Find where the given text appears and provide that cell's center as (X, Y) coordinate. 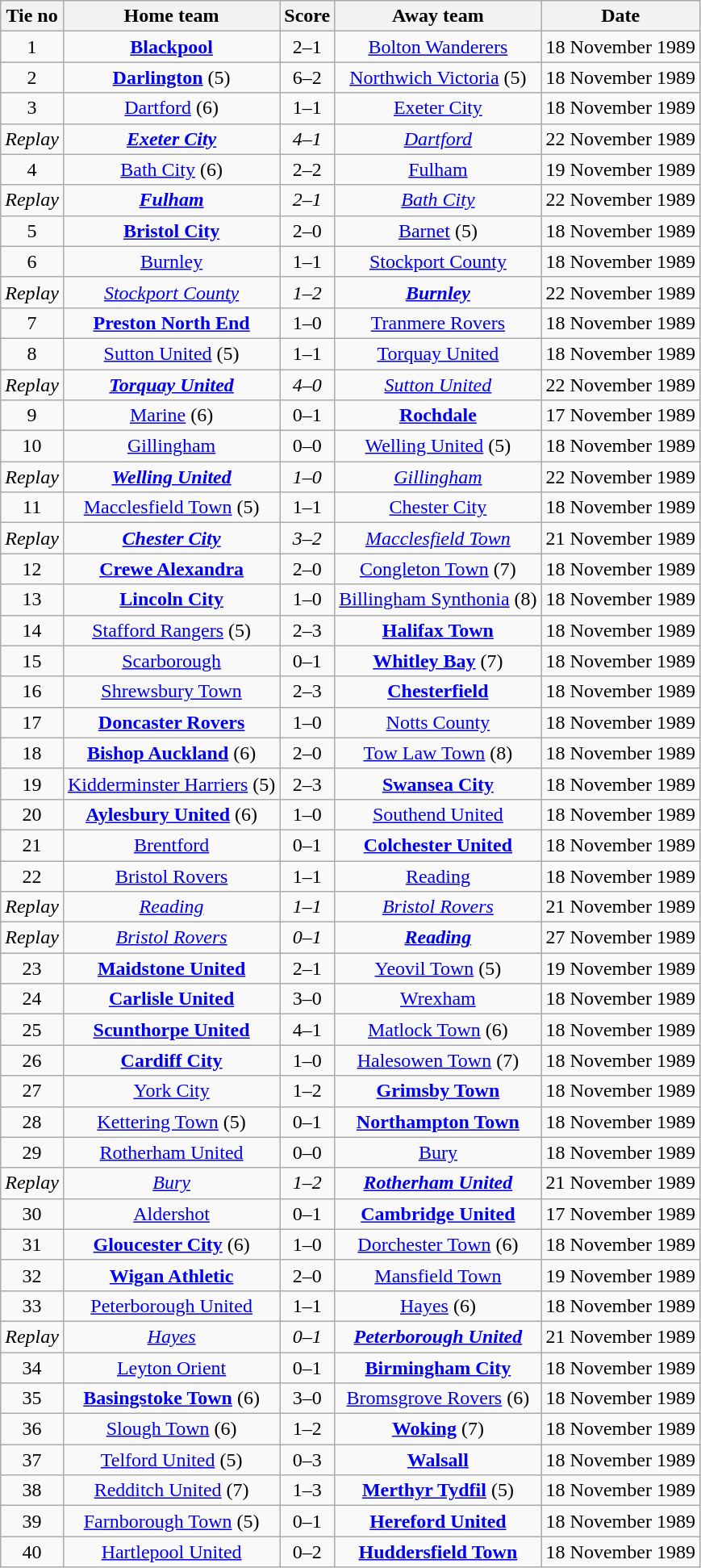
8 (32, 353)
28 (32, 1122)
Tow Law Town (8) (438, 753)
York City (171, 1091)
Woking (7) (438, 1429)
1 (32, 47)
Cardiff City (171, 1060)
Shrewsbury Town (171, 692)
16 (32, 692)
Aylesbury United (6) (171, 814)
Chesterfield (438, 692)
Sutton United (438, 385)
Lincoln City (171, 600)
34 (32, 1368)
24 (32, 999)
Colchester United (438, 845)
12 (32, 569)
Bromsgrove Rovers (6) (438, 1399)
Basingstoke Town (6) (171, 1399)
Swansea City (438, 784)
27 (32, 1091)
Hayes (171, 1336)
Halifax Town (438, 630)
Tranmere Rovers (438, 323)
17 (32, 722)
0–3 (307, 1460)
37 (32, 1460)
Doncaster Rovers (171, 722)
Redditch United (7) (171, 1491)
Slough Town (6) (171, 1429)
Brentford (171, 845)
Matlock Town (6) (438, 1030)
3–2 (307, 538)
Mansfield Town (438, 1275)
Dorchester Town (6) (438, 1244)
29 (32, 1152)
Marine (6) (171, 416)
Tie no (32, 16)
35 (32, 1399)
Hereford United (438, 1521)
13 (32, 600)
Maidstone United (171, 968)
Macclesfield Town (438, 538)
4 (32, 169)
11 (32, 508)
Grimsby Town (438, 1091)
19 (32, 784)
Scunthorpe United (171, 1030)
Wrexham (438, 999)
Stafford Rangers (5) (171, 630)
Cambridge United (438, 1214)
30 (32, 1214)
26 (32, 1060)
Welling United (171, 477)
Telford United (5) (171, 1460)
Birmingham City (438, 1368)
Notts County (438, 722)
Score (307, 16)
3 (32, 108)
Home team (171, 16)
4–0 (307, 385)
6–2 (307, 77)
0–2 (307, 1552)
Preston North End (171, 323)
39 (32, 1521)
Date (620, 16)
Whitley Bay (7) (438, 661)
Dartford (6) (171, 108)
18 (32, 753)
Congleton Town (7) (438, 569)
Aldershot (171, 1214)
Welling United (5) (438, 446)
Bath City (6) (171, 169)
Kidderminster Harriers (5) (171, 784)
1–3 (307, 1491)
27 November 1989 (620, 938)
40 (32, 1552)
Bolton Wanderers (438, 47)
15 (32, 661)
14 (32, 630)
23 (32, 968)
9 (32, 416)
Northwich Victoria (5) (438, 77)
7 (32, 323)
Yeovil Town (5) (438, 968)
38 (32, 1491)
Bristol City (171, 231)
31 (32, 1244)
Merthyr Tydfil (5) (438, 1491)
Bishop Auckland (6) (171, 753)
Barnet (5) (438, 231)
Bath City (438, 200)
Hayes (6) (438, 1306)
Hartlepool United (171, 1552)
Gloucester City (6) (171, 1244)
20 (32, 814)
Huddersfield Town (438, 1552)
Leyton Orient (171, 1368)
5 (32, 231)
Halesowen Town (7) (438, 1060)
Walsall (438, 1460)
Away team (438, 16)
Kettering Town (5) (171, 1122)
Northampton Town (438, 1122)
21 (32, 845)
Scarborough (171, 661)
Billingham Synthonia (8) (438, 600)
10 (32, 446)
Wigan Athletic (171, 1275)
Sutton United (5) (171, 353)
Rochdale (438, 416)
6 (32, 261)
Crewe Alexandra (171, 569)
Southend United (438, 814)
Darlington (5) (171, 77)
Farnborough Town (5) (171, 1521)
Macclesfield Town (5) (171, 508)
22 (32, 876)
Dartford (438, 139)
25 (32, 1030)
2–2 (307, 169)
33 (32, 1306)
2 (32, 77)
32 (32, 1275)
36 (32, 1429)
Blackpool (171, 47)
Carlisle United (171, 999)
